Extract the [X, Y] coordinate from the center of the cell holding the provided text.  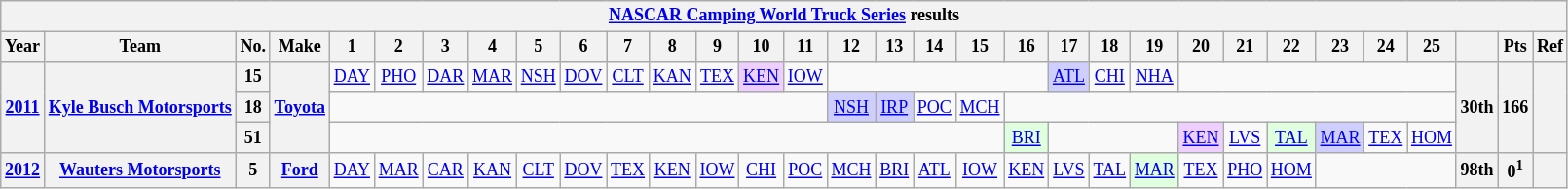
16 [1027, 47]
DAR [446, 76]
3 [446, 47]
9 [717, 47]
21 [1245, 47]
Make [300, 47]
NASCAR Camping World Truck Series results [785, 16]
Year [23, 47]
23 [1340, 47]
13 [894, 47]
4 [493, 47]
CAR [446, 170]
14 [935, 47]
30th [1476, 107]
24 [1386, 47]
51 [253, 136]
22 [1291, 47]
166 [1515, 107]
01 [1515, 170]
8 [672, 47]
IRP [894, 107]
2011 [23, 107]
20 [1201, 47]
6 [583, 47]
2 [398, 47]
Ford [300, 170]
17 [1069, 47]
12 [851, 47]
Ref [1550, 47]
1 [352, 47]
19 [1154, 47]
7 [628, 47]
NHA [1154, 76]
10 [762, 47]
No. [253, 47]
Toyota [300, 107]
25 [1432, 47]
Team [140, 47]
Kyle Busch Motorsports [140, 107]
98th [1476, 170]
Wauters Motorsports [140, 170]
Pts [1515, 47]
2012 [23, 170]
11 [804, 47]
